Find where the given text appears and provide that cell's center as [x, y] coordinate. 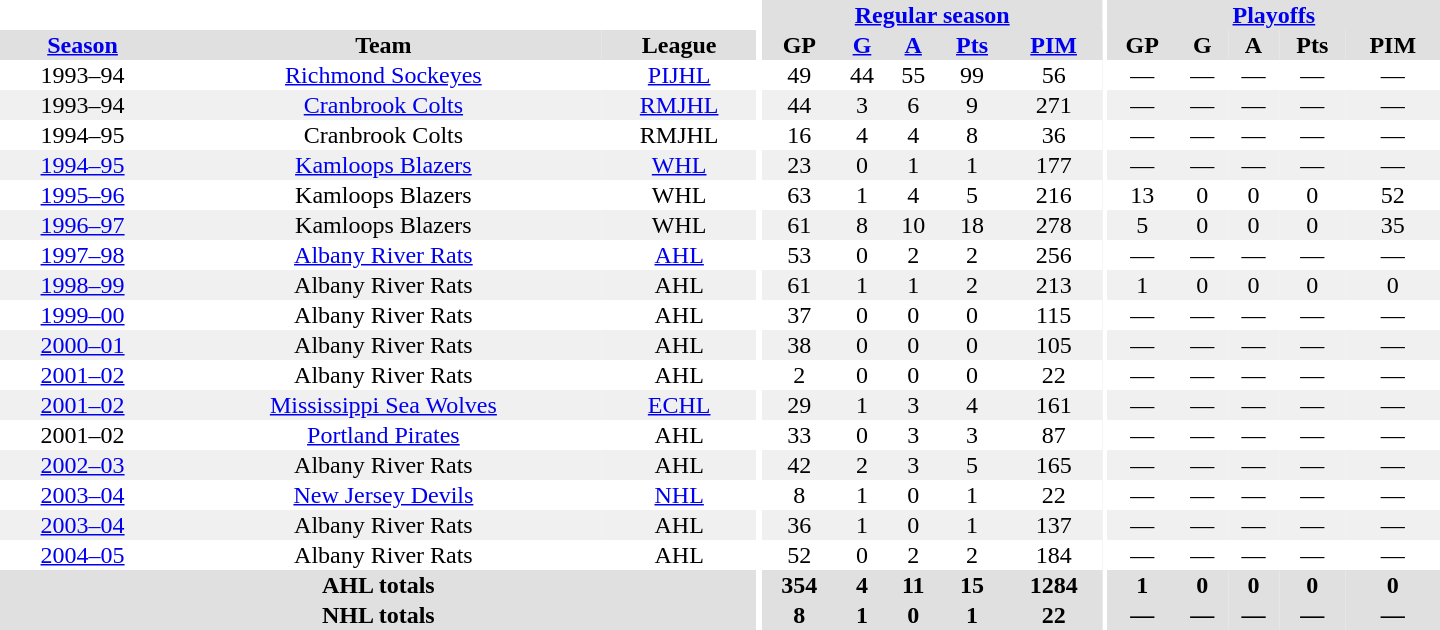
115 [1054, 315]
16 [799, 135]
Mississippi Sea Wolves [384, 405]
35 [1393, 225]
184 [1054, 555]
37 [799, 315]
33 [799, 435]
9 [972, 105]
87 [1054, 435]
256 [1054, 255]
354 [799, 585]
Season [82, 45]
Richmond Sockeyes [384, 75]
278 [1054, 225]
New Jersey Devils [384, 495]
271 [1054, 105]
38 [799, 345]
137 [1054, 525]
1997–98 [82, 255]
53 [799, 255]
ECHL [680, 405]
99 [972, 75]
NHL totals [378, 615]
Playoffs [1274, 15]
1999–00 [82, 315]
56 [1054, 75]
Team [384, 45]
2004–05 [82, 555]
13 [1142, 195]
49 [799, 75]
1998–99 [82, 285]
Portland Pirates [384, 435]
165 [1054, 465]
Regular season [932, 15]
PIJHL [680, 75]
55 [914, 75]
42 [799, 465]
League [680, 45]
105 [1054, 345]
11 [914, 585]
1995–96 [82, 195]
177 [1054, 165]
15 [972, 585]
29 [799, 405]
6 [914, 105]
10 [914, 225]
1996–97 [82, 225]
1284 [1054, 585]
NHL [680, 495]
18 [972, 225]
2000–01 [82, 345]
AHL totals [378, 585]
63 [799, 195]
216 [1054, 195]
161 [1054, 405]
2002–03 [82, 465]
213 [1054, 285]
23 [799, 165]
